From the cell containing the given text, extract its center point as [x, y] coordinate. 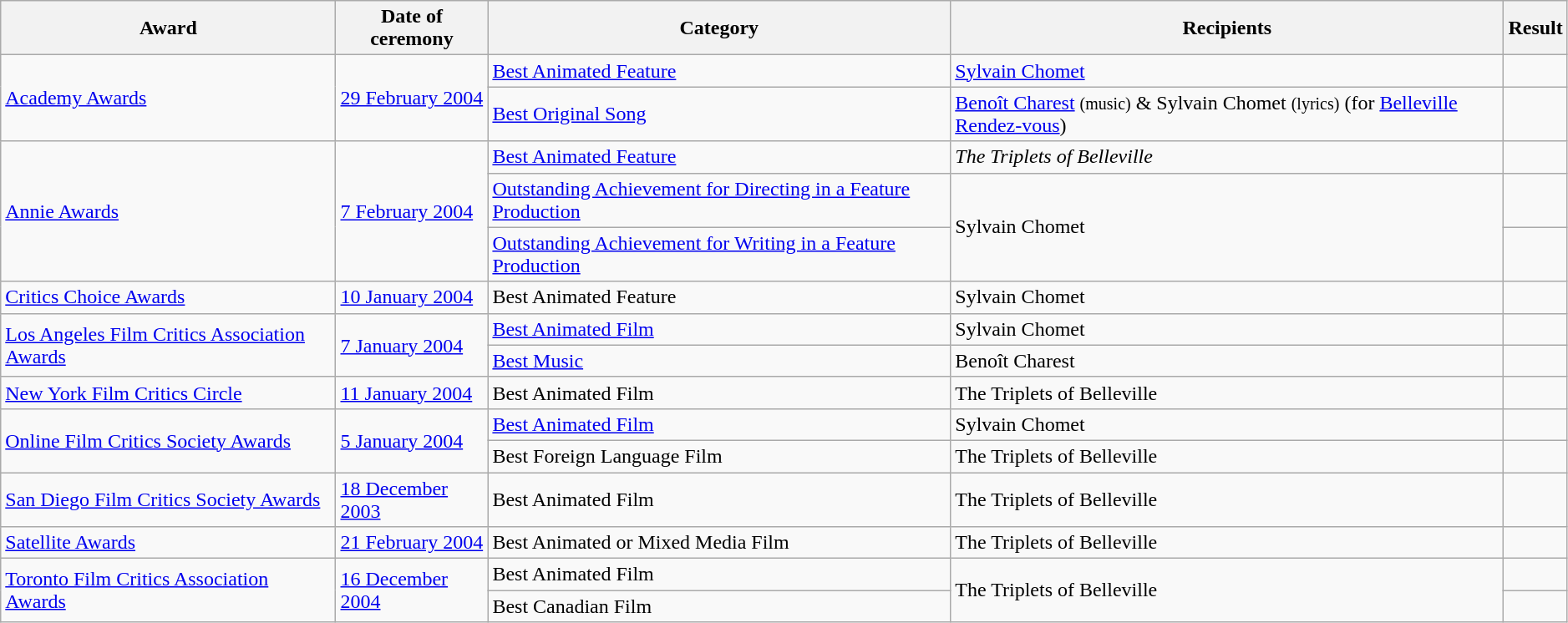
Online Film Critics Society Awards [169, 440]
Satellite Awards [169, 543]
Benoît Charest (music) & Sylvain Chomet (lyrics) (for Belleville Rendez-vous) [1227, 114]
Best Canadian Film [719, 606]
New York Film Critics Circle [169, 393]
Category [719, 28]
Los Angeles Film Critics Association Awards [169, 345]
7 January 2004 [412, 345]
Academy Awards [169, 99]
Toronto Film Critics Association Awards [169, 590]
Benoît Charest [1227, 361]
21 February 2004 [412, 543]
Best Original Song [719, 114]
5 January 2004 [412, 440]
Outstanding Achievement for Writing in a Feature Production [719, 254]
10 January 2004 [412, 297]
Annie Awards [169, 211]
San Diego Film Critics Society Awards [169, 499]
Recipients [1227, 28]
Date of ceremony [412, 28]
7 February 2004 [412, 211]
Best Music [719, 361]
Best Foreign Language Film [719, 456]
18 December 2003 [412, 499]
11 January 2004 [412, 393]
Outstanding Achievement for Directing in a Feature Production [719, 200]
Critics Choice Awards [169, 297]
Result [1535, 28]
29 February 2004 [412, 99]
16 December 2004 [412, 590]
Best Animated or Mixed Media Film [719, 543]
Award [169, 28]
